Locate the cell with the specified text and output its (X, Y) center coordinate. 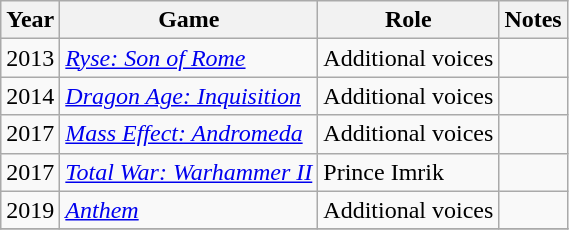
Anthem (189, 210)
Notes (533, 20)
2013 (30, 58)
Ryse: Son of Rome (189, 58)
Prince Imrik (408, 172)
Role (408, 20)
Total War: Warhammer II (189, 172)
2014 (30, 96)
2019 (30, 210)
Dragon Age: Inquisition (189, 96)
Game (189, 20)
Mass Effect: Andromeda (189, 134)
Year (30, 20)
